Pinpoint the cell where the given text exists, returning its (x, y) midpoint coordinate. 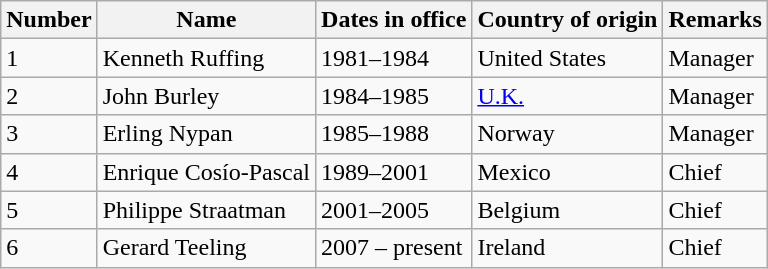
U.K. (568, 96)
Ireland (568, 248)
1985–1988 (394, 134)
2 (49, 96)
3 (49, 134)
1984–1985 (394, 96)
Kenneth Ruffing (206, 58)
Gerard Teeling (206, 248)
Name (206, 20)
Remarks (715, 20)
4 (49, 172)
1989–2001 (394, 172)
1 (49, 58)
United States (568, 58)
John Burley (206, 96)
Country of origin (568, 20)
Norway (568, 134)
Belgium (568, 210)
Dates in office (394, 20)
1981–1984 (394, 58)
6 (49, 248)
Mexico (568, 172)
Number (49, 20)
Philippe Straatman (206, 210)
5 (49, 210)
2001–2005 (394, 210)
2007 – present (394, 248)
Enrique Cosío-Pascal (206, 172)
Erling Nypan (206, 134)
